From the cell containing the given text, extract its center point as [x, y] coordinate. 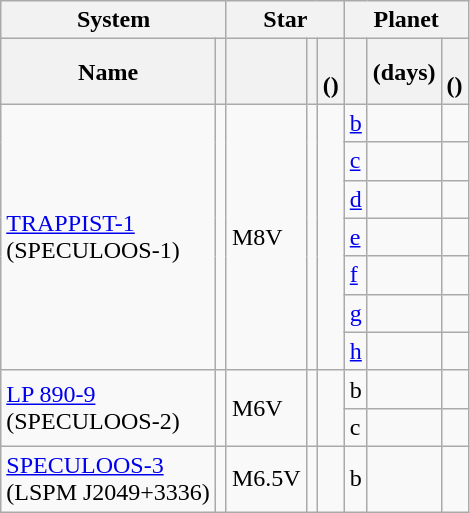
f [356, 275]
e [356, 237]
SPECULOOS-3(LSPM J2049+3336) [108, 478]
(days) [404, 72]
Name [108, 72]
Star [285, 20]
g [356, 313]
Planet [406, 20]
h [356, 351]
M6.5V [266, 478]
System [114, 20]
M8V [266, 237]
TRAPPIST-1(SPECULOOS-1) [108, 237]
LP 890-9(SPECULOOS-2) [108, 408]
M6V [266, 408]
d [356, 199]
